Detect which cell encompasses the target text, then output its (x, y) center coordinate. 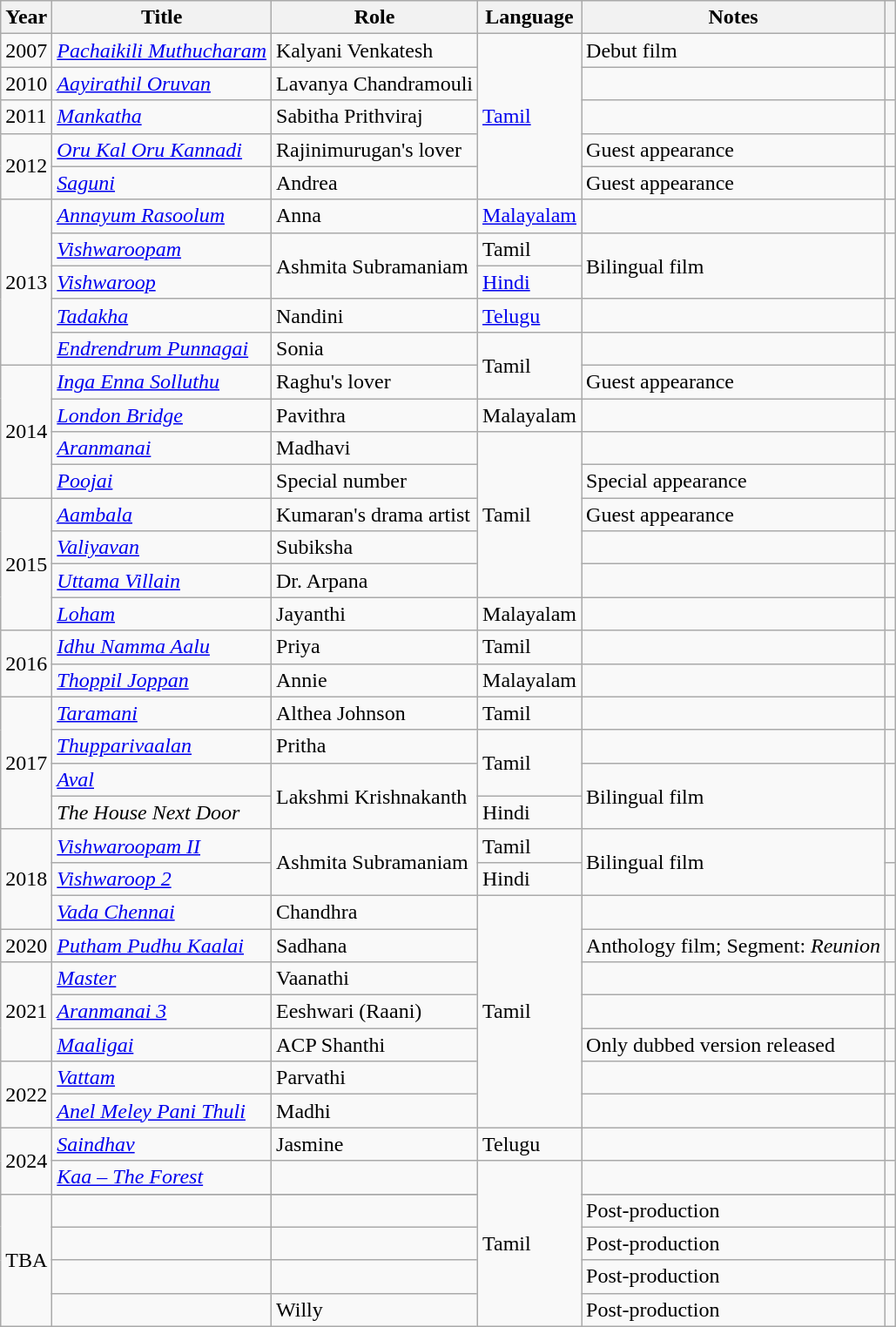
Anthology film; Segment: Reunion (733, 945)
Priya (374, 647)
Loham (162, 614)
2024 (26, 1161)
Madhi (374, 1111)
Aranmanai (162, 448)
London Bridge (162, 415)
2007 (26, 51)
Saindhav (162, 1144)
Madhavi (374, 448)
Aval (162, 779)
Kaa – The Forest (162, 1177)
2013 (26, 282)
Poojai (162, 482)
2018 (26, 879)
Role (374, 17)
Language (529, 17)
Raghu's lover (374, 381)
Nandini (374, 315)
Aambala (162, 515)
Parvathi (374, 1078)
Althea Johnson (374, 713)
2017 (26, 763)
Endrendrum Punnagai (162, 348)
Anna (374, 216)
Sadhana (374, 945)
2016 (26, 663)
Tadakha (162, 315)
2011 (26, 117)
ACP Shanthi (374, 1045)
Saguni (162, 183)
2022 (26, 1095)
Chandhra (374, 912)
Thupparivaalan (162, 746)
Vada Chennai (162, 912)
Pavithra (374, 415)
Taramani (162, 713)
Pachaikili Muthucharam (162, 51)
Rajinimurugan's lover (374, 150)
Putham Pudhu Kaalai (162, 945)
2020 (26, 945)
Notes (733, 17)
Master (162, 979)
The House Next Door (162, 812)
Lakshmi Krishnakanth (374, 796)
Aayirathil Oruvan (162, 84)
Eeshwari (Raani) (374, 1012)
Debut film (733, 51)
Oru Kal Oru Kannadi (162, 150)
Uttama Villain (162, 581)
Lavanya Chandramouli (374, 84)
Title (162, 17)
2010 (26, 84)
2012 (26, 166)
Maaligai (162, 1045)
Special number (374, 482)
Vishwaroopam II (162, 845)
Kumaran's drama artist (374, 515)
Willy (374, 1310)
Inga Enna Solluthu (162, 381)
Only dubbed version released (733, 1045)
Dr. Arpana (374, 581)
Idhu Namma Aalu (162, 647)
Mankatha (162, 117)
Aranmanai 3 (162, 1012)
Vaanathi (374, 979)
Special appearance (733, 482)
Thoppil Joppan (162, 680)
Sabitha Prithviraj (374, 117)
2015 (26, 564)
Jayanthi (374, 614)
Vattam (162, 1078)
Sonia (374, 348)
Year (26, 17)
Annayum Rasoolum (162, 216)
Vishwaroop 2 (162, 879)
Pritha (374, 746)
Vishwaroop (162, 282)
Valiyavan (162, 548)
Vishwaroopam (162, 249)
Anel Meley Pani Thuli (162, 1111)
Kalyani Venkatesh (374, 51)
TBA (26, 1260)
2014 (26, 431)
2021 (26, 1012)
Jasmine (374, 1144)
Annie (374, 680)
Andrea (374, 183)
Subiksha (374, 548)
